Find where the given text appears and provide that cell's center as [X, Y] coordinate. 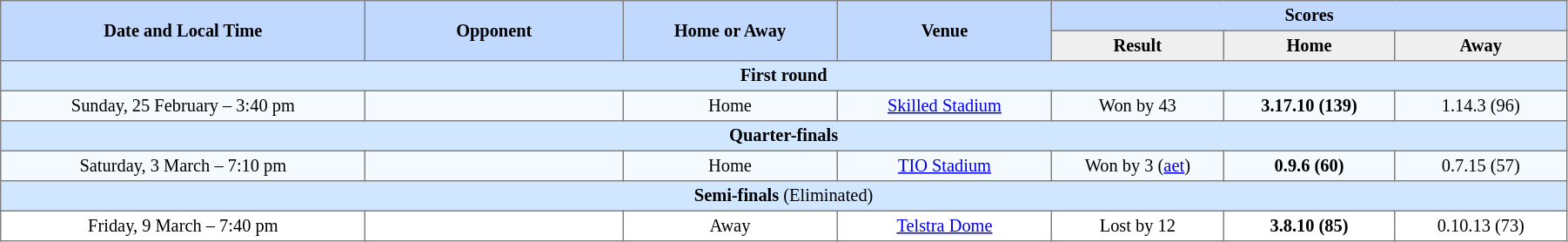
Venue [945, 31]
Sunday, 25 February – 3:40 pm [183, 105]
Date and Local Time [183, 31]
Result [1138, 45]
Semi-finals (Eliminated) [784, 196]
3.8.10 (85) [1309, 225]
TIO Stadium [945, 165]
0.7.15 (57) [1481, 165]
Won by 43 [1138, 105]
0.9.6 (60) [1309, 165]
Home or Away [731, 31]
Won by 3 (aet) [1138, 165]
1.14.3 (96) [1481, 105]
First round [784, 76]
Quarter-finals [784, 136]
3.17.10 (139) [1309, 105]
Friday, 9 March – 7:40 pm [183, 225]
Skilled Stadium [945, 105]
Telstra Dome [945, 225]
Scores [1310, 16]
Saturday, 3 March – 7:10 pm [183, 165]
Opponent [494, 31]
Lost by 12 [1138, 225]
0.10.13 (73) [1481, 225]
